Determine the (x, y) coordinate at the center of the cell enclosing the given text.  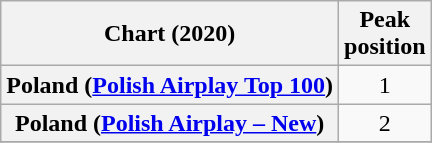
Poland (Polish Airplay – New) (170, 123)
Chart (2020) (170, 34)
2 (385, 123)
Poland (Polish Airplay Top 100) (170, 85)
Peakposition (385, 34)
1 (385, 85)
